Return (x, y) of the center of cell containing provided text 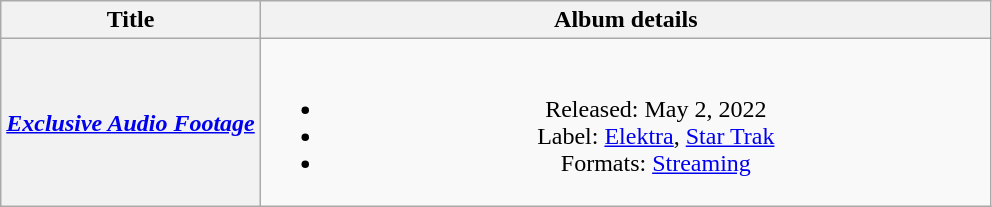
Album details (626, 20)
Title (131, 20)
Released: May 2, 2022Label: Elektra, Star TrakFormats: Streaming (626, 122)
Exclusive Audio Footage (131, 122)
